Scan for the cell matching the given text and deliver its (X, Y) coordinate at center. 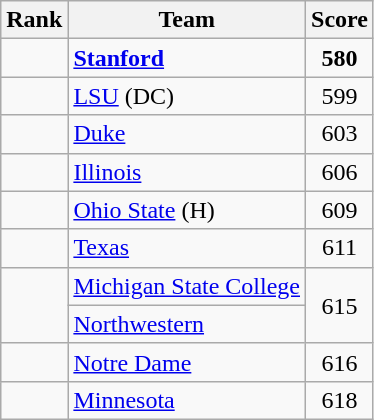
606 (340, 172)
Rank (34, 20)
Notre Dame (187, 362)
Duke (187, 134)
609 (340, 210)
Michigan State College (187, 286)
Illinois (187, 172)
Northwestern (187, 324)
Minnesota (187, 400)
Team (187, 20)
599 (340, 96)
Score (340, 20)
Stanford (187, 58)
Texas (187, 248)
618 (340, 400)
Ohio State (H) (187, 210)
603 (340, 134)
LSU (DC) (187, 96)
580 (340, 58)
616 (340, 362)
611 (340, 248)
615 (340, 305)
